From the cell containing the given text, extract its center point as [x, y] coordinate. 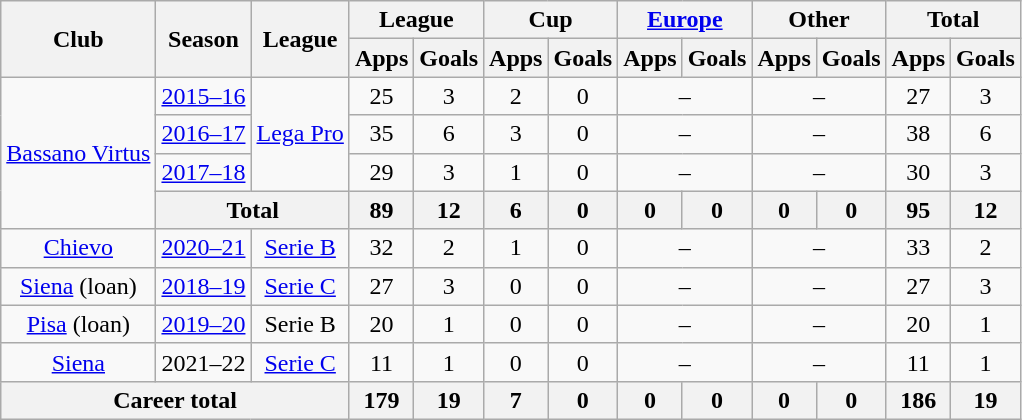
Pisa (loan) [78, 324]
2020–21 [204, 248]
Chievo [78, 248]
2021–22 [204, 362]
89 [381, 210]
30 [918, 172]
Europe [685, 20]
2019–20 [204, 324]
179 [381, 400]
Bassano Virtus [78, 153]
2016–17 [204, 134]
Cup [551, 20]
Season [204, 39]
Other [819, 20]
33 [918, 248]
38 [918, 134]
2018–19 [204, 286]
Lega Pro [300, 134]
25 [381, 96]
2017–18 [204, 172]
2015–16 [204, 96]
95 [918, 210]
32 [381, 248]
186 [918, 400]
Siena (loan) [78, 286]
7 [516, 400]
35 [381, 134]
Career total [176, 400]
Siena [78, 362]
Club [78, 39]
29 [381, 172]
